Pinpoint the cell where the given text exists, returning its (X, Y) midpoint coordinate. 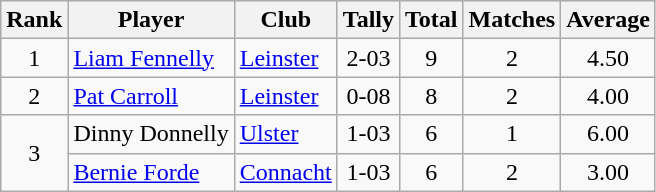
3 (34, 153)
Liam Fennelly (151, 58)
4.50 (608, 58)
Ulster (286, 134)
Pat Carroll (151, 96)
Connacht (286, 172)
Total (431, 20)
Bernie Forde (151, 172)
0-08 (368, 96)
8 (431, 96)
9 (431, 58)
Dinny Donnelly (151, 134)
Club (286, 20)
Average (608, 20)
Player (151, 20)
3.00 (608, 172)
Matches (512, 20)
4.00 (608, 96)
Tally (368, 20)
Rank (34, 20)
6.00 (608, 134)
2-03 (368, 58)
